For the text-containing cell, return its midpoint in (X, Y) coordinate format. 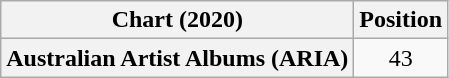
Australian Artist Albums (ARIA) (178, 58)
Chart (2020) (178, 20)
Position (401, 20)
43 (401, 58)
